Identify which cell holds the provided text, then report its [X, Y] central coordinate. 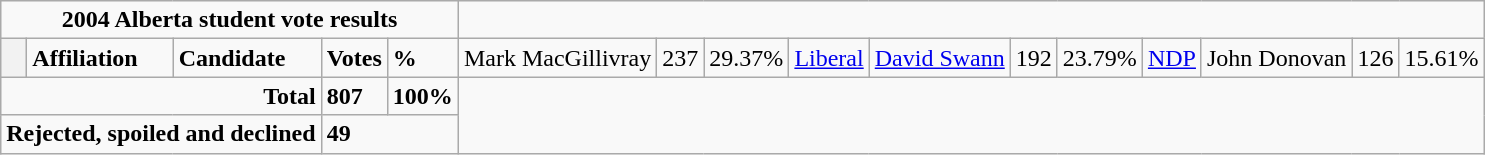
Total [161, 96]
126 [1376, 58]
807 [354, 96]
15.61% [1442, 58]
John Donovan [1276, 58]
% [422, 58]
192 [1034, 58]
David Swann [940, 58]
Affiliation [100, 58]
Rejected, spoiled and declined [161, 134]
29.37% [746, 58]
49 [390, 134]
Candidate [247, 58]
NDP [1172, 58]
2004 Alberta student vote results [230, 20]
Liberal [829, 58]
Mark MacGillivray [557, 58]
100% [422, 96]
Votes [354, 58]
237 [680, 58]
23.79% [1100, 58]
